Return [X, Y] of the center of cell containing provided text 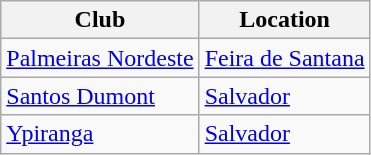
Feira de Santana [284, 58]
Club [100, 20]
Santos Dumont [100, 96]
Palmeiras Nordeste [100, 58]
Ypiranga [100, 134]
Location [284, 20]
